Identify which cell holds the provided text, then report its (X, Y) central coordinate. 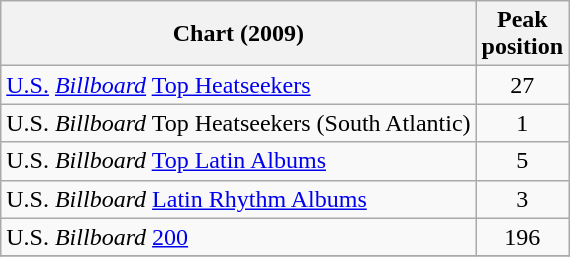
196 (522, 237)
3 (522, 199)
Peakposition (522, 34)
U.S. Billboard Top Heatseekers (238, 85)
U.S. Billboard 200 (238, 237)
U.S. Billboard Top Heatseekers (South Atlantic) (238, 123)
27 (522, 85)
5 (522, 161)
U.S. Billboard Top Latin Albums (238, 161)
Chart (2009) (238, 34)
1 (522, 123)
U.S. Billboard Latin Rhythm Albums (238, 199)
